From the cell containing the given text, extract its center point as (X, Y) coordinate. 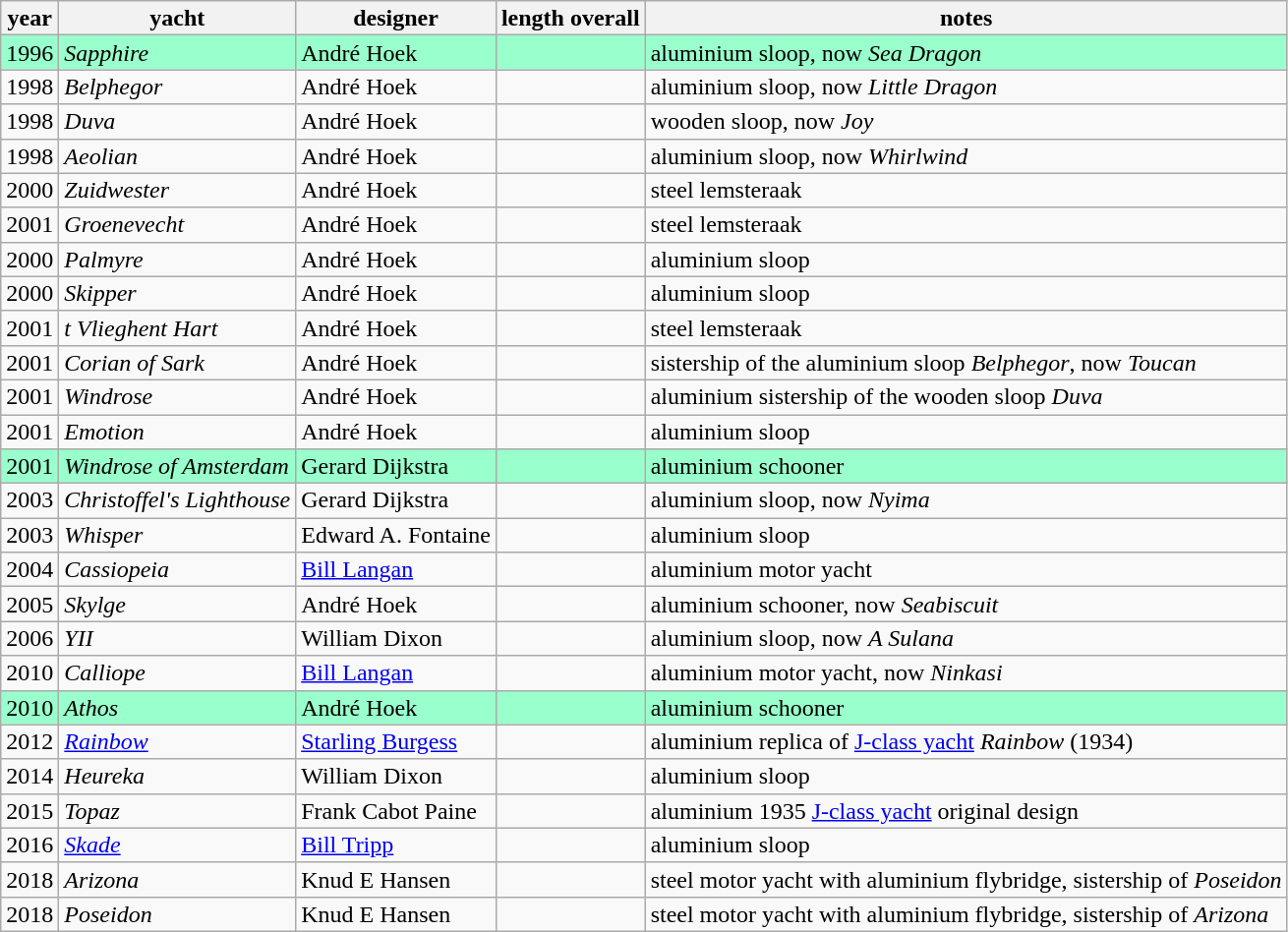
t Vlieghent Hart (177, 328)
Frank Cabot Paine (396, 810)
2015 (29, 810)
Bill Tripp (396, 845)
Belphegor (177, 87)
aluminium motor yacht, now Ninkasi (966, 672)
2005 (29, 604)
aluminium schooner, now Seabiscuit (966, 604)
Poseidon (177, 914)
2012 (29, 741)
Skylge (177, 604)
sistership of the aluminium sloop Belphegor, now Toucan (966, 362)
Palmyre (177, 260)
Cassiopeia (177, 570)
Windrose of Amsterdam (177, 466)
aluminium sloop, now Nyima (966, 501)
Rainbow (177, 741)
yacht (177, 18)
Calliope (177, 672)
Aeolian (177, 155)
Emotion (177, 433)
aluminium 1935 J-class yacht original design (966, 810)
steel motor yacht with aluminium flybridge, sistership of Poseidon (966, 879)
Windrose (177, 397)
aluminium sloop, now Sea Dragon (966, 53)
aluminium motor yacht (966, 570)
aluminium replica of J-class yacht Rainbow (1934) (966, 741)
Athos (177, 708)
2014 (29, 777)
notes (966, 18)
Duva (177, 122)
Heureka (177, 777)
2004 (29, 570)
aluminium sloop, now Whirlwind (966, 155)
wooden sloop, now Joy (966, 122)
Edward A. Fontaine (396, 535)
Arizona (177, 879)
Whisper (177, 535)
aluminium sloop, now Little Dragon (966, 87)
Groenevecht (177, 224)
1996 (29, 53)
Skipper (177, 293)
length overall (570, 18)
Sapphire (177, 53)
Starling Burgess (396, 741)
YII (177, 639)
aluminium sistership of the wooden sloop Duva (966, 397)
2016 (29, 845)
Skade (177, 845)
Zuidwester (177, 191)
Topaz (177, 810)
designer (396, 18)
Corian of Sark (177, 362)
2006 (29, 639)
Christoffel's Lighthouse (177, 501)
steel motor yacht with aluminium flybridge, sistership of Arizona (966, 914)
aluminium sloop, now A Sulana (966, 639)
year (29, 18)
